Determine the [x, y] coordinate at the center of the cell enclosing the given text.  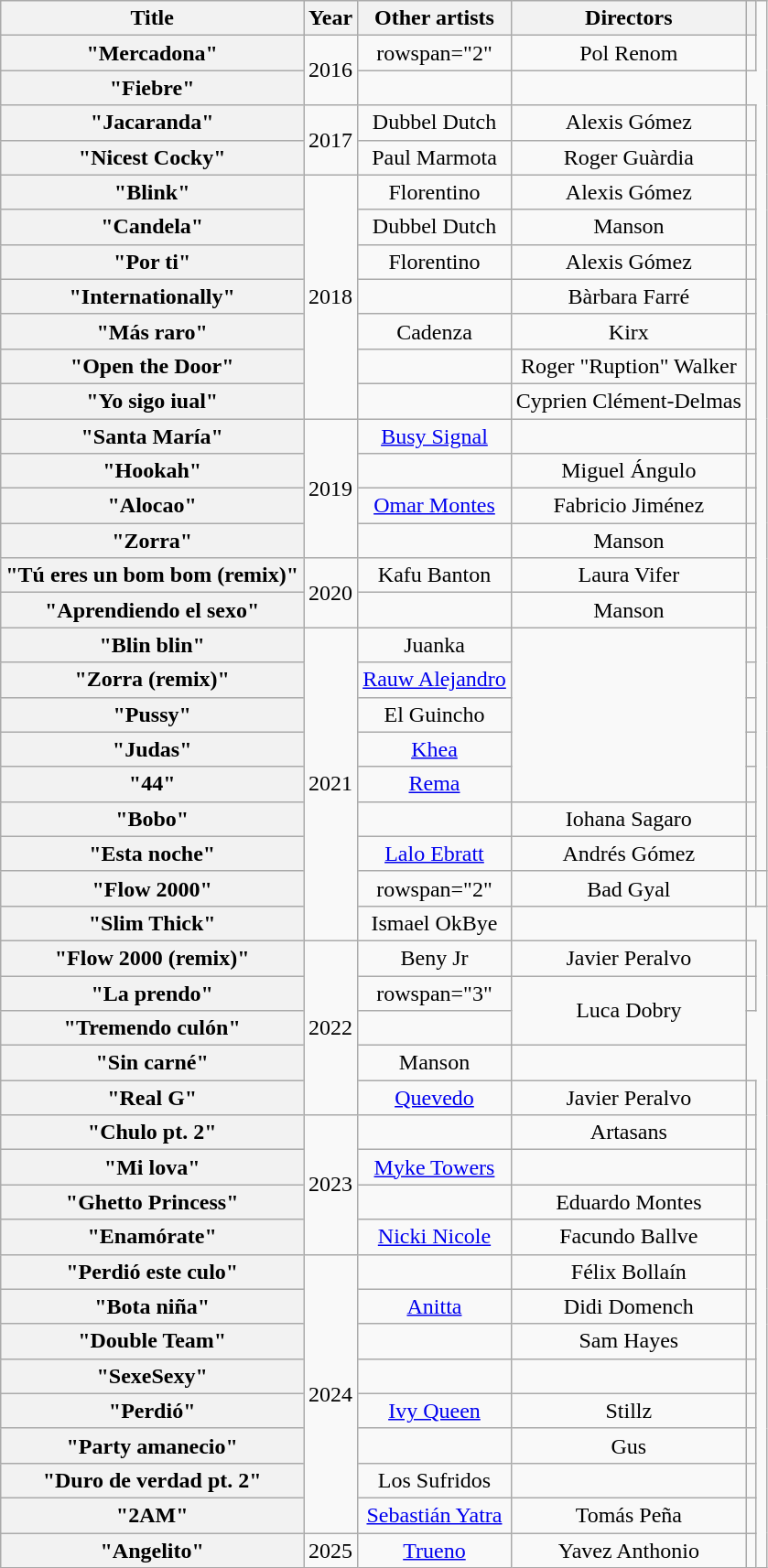
Roger Guàrdia [628, 157]
2023 [331, 1185]
Cadenza [435, 331]
"44" [152, 784]
"Enamórate" [152, 1237]
"Pussy" [152, 714]
"La prendo" [152, 993]
Ivy Queen [435, 1411]
Kafu Banton [435, 575]
Tomás Peña [628, 1515]
"Tú eres un bom bom (remix)" [152, 575]
"Santa María" [152, 436]
"Flow 2000" [152, 888]
"Fiebre" [152, 88]
Directors [628, 18]
Stillz [628, 1411]
"Double Team" [152, 1341]
"Hookah" [152, 471]
"Party amanecio" [152, 1445]
Pol Renom [628, 53]
"Perdió" [152, 1411]
"Perdió este culo" [152, 1272]
"Angelito" [152, 1551]
Busy Signal [435, 436]
"Tremendo culón" [152, 1028]
Title [152, 18]
Cyprien Clément-Delmas [628, 401]
"Sin carné" [152, 1063]
"Alocao" [152, 506]
"Internationally" [152, 296]
Fabricio Jiménez [628, 506]
2020 [331, 593]
Artasans [628, 1133]
Los Sufridos [435, 1480]
"Judas" [152, 749]
rowspan="3" [435, 993]
Juanka [435, 645]
Didi Domench [628, 1306]
Bad Gyal [628, 888]
Sam Hayes [628, 1341]
"Bota niña" [152, 1306]
"Flow 2000 (remix)" [152, 958]
2018 [331, 296]
Anitta [435, 1306]
Gus [628, 1445]
Rema [435, 784]
2021 [331, 785]
"Duro de verdad pt. 2" [152, 1480]
Other artists [435, 18]
"Ghetto Princess" [152, 1202]
"2AM" [152, 1515]
Kirx [628, 331]
2025 [331, 1551]
"Blin blin" [152, 645]
2024 [331, 1393]
"Aprendiendo el sexo" [152, 610]
Trueno [435, 1551]
El Guincho [435, 714]
Roger "Ruption" Walker [628, 366]
"Mi lova" [152, 1167]
Facundo Ballve [628, 1237]
"Nicest Cocky" [152, 157]
2022 [331, 1027]
Lalo Ebratt [435, 854]
Omar Montes [435, 506]
Yavez Anthonio [628, 1551]
"Zorra" [152, 541]
"Por ti" [152, 262]
Bàrbara Farré [628, 296]
"Yo sigo iual" [152, 401]
"Blink" [152, 192]
Nicki Nicole [435, 1237]
"Chulo pt. 2" [152, 1133]
Rauw Alejandro [435, 680]
Ismael OkBye [435, 923]
Myke Towers [435, 1167]
"Zorra (remix)" [152, 680]
"SexeSexy" [152, 1376]
Laura Vifer [628, 575]
"Real G" [152, 1098]
Miguel Ángulo [628, 471]
"Más raro" [152, 331]
Quevedo [435, 1098]
Andrés Gómez [628, 854]
Félix Bollaín [628, 1272]
"Mercadona" [152, 53]
Paul Marmota [435, 157]
Luca Dobry [628, 1010]
"Bobo" [152, 819]
"Open the Door" [152, 366]
Iohana Sagaro [628, 819]
2019 [331, 489]
"Candela" [152, 227]
Khea [435, 749]
2017 [331, 140]
"Esta noche" [152, 854]
2016 [331, 70]
"Slim Thick" [152, 923]
Beny Jr [435, 958]
Sebastián Yatra [435, 1515]
"Jacaranda" [152, 123]
Eduardo Montes [628, 1202]
Year [331, 18]
